Pinpoint the cell where the given text exists, returning its [X, Y] midpoint coordinate. 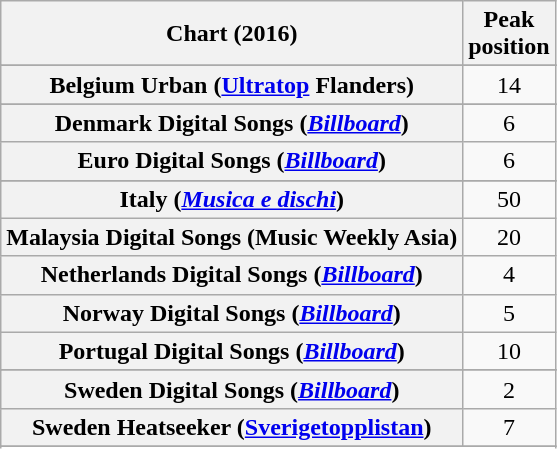
Denmark Digital Songs (Billboard) [232, 123]
Malaysia Digital Songs (Music Weekly Asia) [232, 237]
Netherlands Digital Songs (Billboard) [232, 275]
Euro Digital Songs (Billboard) [232, 161]
Italy (Musica e dischi) [232, 199]
5 [509, 313]
Chart (2016) [232, 34]
14 [509, 85]
Sweden Heatseeker (Sverigetopplistan) [232, 427]
20 [509, 237]
Belgium Urban (Ultratop Flanders) [232, 85]
50 [509, 199]
Sweden Digital Songs (Billboard) [232, 389]
Norway Digital Songs (Billboard) [232, 313]
10 [509, 351]
Peakposition [509, 34]
Portugal Digital Songs (Billboard) [232, 351]
4 [509, 275]
2 [509, 389]
7 [509, 427]
